Return [X, Y] of the center of cell containing provided text 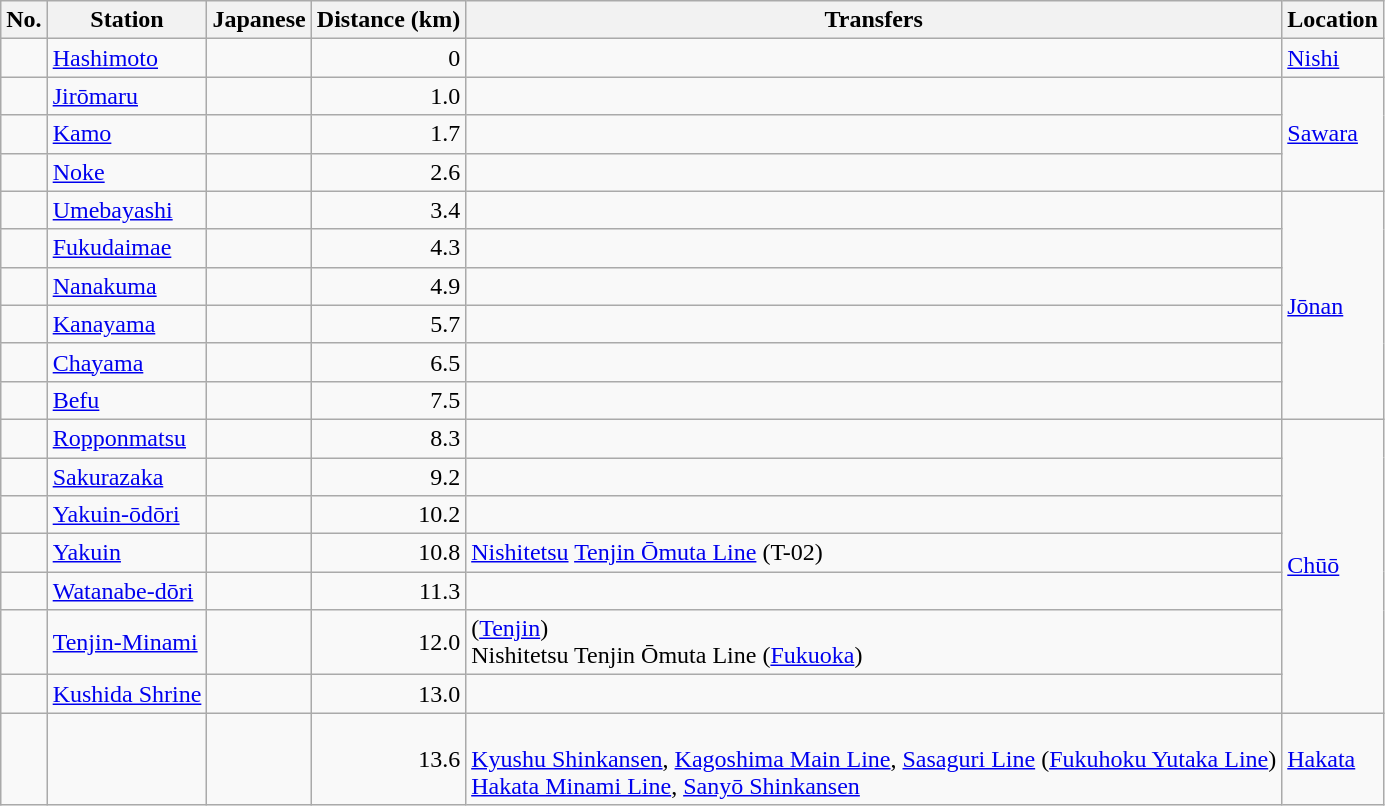
No. [24, 20]
Kyushu Shinkansen, Kagoshima Main Line, Sasaguri Line (Fukuhoku Yutaka Line)Hakata Minami Line, Sanyō Shinkansen [874, 759]
Chayama [127, 362]
13.6 [388, 759]
Sawara [1333, 134]
Jōnan [1333, 305]
Distance (km) [388, 20]
Nanakuma [127, 286]
Kushida Shrine [127, 694]
Umebayashi [127, 210]
Nishi [1333, 58]
7.5 [388, 400]
10.2 [388, 515]
Nishitetsu Tenjin Ōmuta Line (T-02) [874, 553]
Sakurazaka [127, 477]
(Tenjin)Nishitetsu Tenjin Ōmuta Line (Fukuoka) [874, 642]
9.2 [388, 477]
10.8 [388, 553]
4.9 [388, 286]
Tenjin-Minami [127, 642]
Jirōmaru [127, 96]
4.3 [388, 248]
0 [388, 58]
Transfers [874, 20]
11.3 [388, 591]
3.4 [388, 210]
6.5 [388, 362]
Location [1333, 20]
Hakata [1333, 759]
Yakuin-ōdōri [127, 515]
Kanayama [127, 324]
Chūō [1333, 566]
Yakuin [127, 553]
8.3 [388, 438]
12.0 [388, 642]
Station [127, 20]
5.7 [388, 324]
Noke [127, 172]
2.6 [388, 172]
Japanese [259, 20]
1.7 [388, 134]
Ropponmatsu [127, 438]
1.0 [388, 96]
Hashimoto [127, 58]
Befu [127, 400]
Watanabe-dōri [127, 591]
13.0 [388, 694]
Kamo [127, 134]
Fukudaimae [127, 248]
